For the text-containing cell, return its midpoint in [x, y] coordinate format. 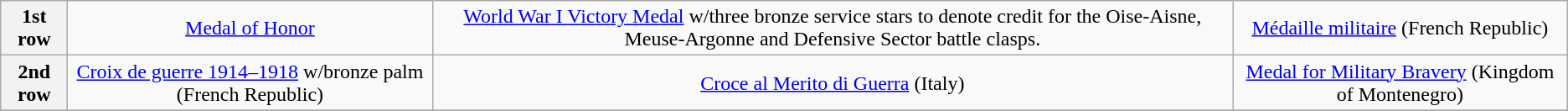
Croce al Merito di Guerra (Italy) [833, 82]
Croix de guerre 1914–1918 w/bronze palm (French Republic) [250, 82]
2nd row [34, 82]
Medal for Military Bravery (Kingdom of Montenegro) [1400, 82]
1st row [34, 29]
World War I Victory Medal w/three bronze service stars to denote credit for the Oise-Aisne, Meuse-Argonne and Defensive Sector battle clasps. [833, 29]
Medal of Honor [250, 29]
Médaille militaire (French Republic) [1400, 29]
